Pinpoint the cell where the given text exists, returning its (X, Y) midpoint coordinate. 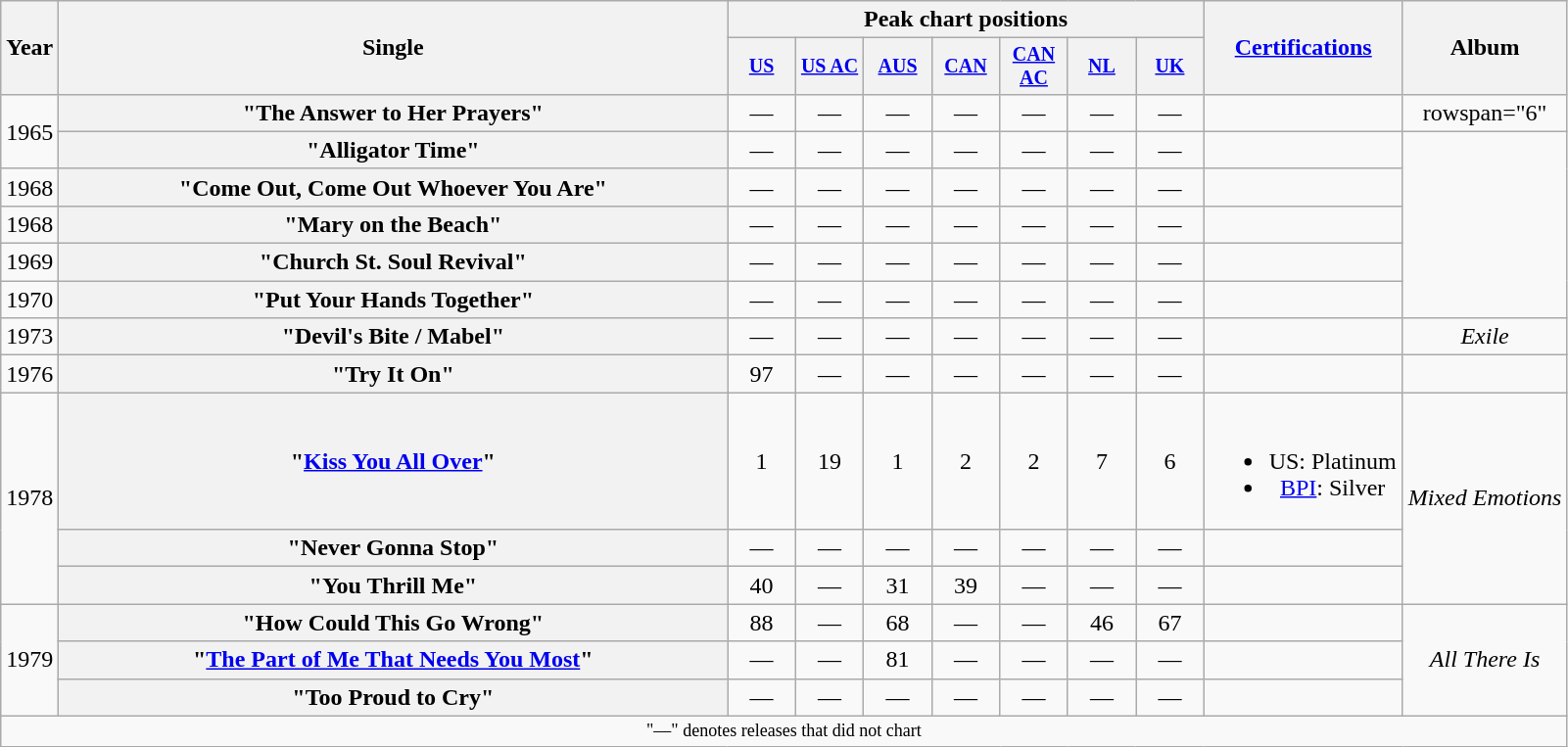
US AC (829, 67)
39 (966, 585)
81 (897, 660)
US (762, 67)
1969 (29, 262)
6 (1169, 461)
7 (1101, 461)
97 (762, 374)
46 (1101, 623)
"Never Gonna Stop" (394, 548)
Certifications (1303, 48)
rowspan="6" (1485, 113)
US: PlatinumBPI: Silver (1303, 461)
"Too Proud to Cry" (394, 697)
Year (29, 48)
"Try It On" (394, 374)
"Come Out, Come Out Whoever You Are" (394, 187)
Peak chart positions (966, 20)
"You Thrill Me" (394, 585)
"Church St. Soul Revival" (394, 262)
"Put Your Hands Together" (394, 300)
AUS (897, 67)
40 (762, 585)
Mixed Emotions (1485, 498)
19 (829, 461)
Single (394, 48)
"The Part of Me That Needs You Most" (394, 660)
1976 (29, 374)
All There Is (1485, 660)
"The Answer to Her Prayers" (394, 113)
CAN (966, 67)
Album (1485, 48)
1978 (29, 498)
88 (762, 623)
CAN AC (1034, 67)
UK (1169, 67)
"Kiss You All Over" (394, 461)
"—" denotes releases that did not chart (784, 730)
"Mary on the Beach" (394, 224)
1970 (29, 300)
31 (897, 585)
1973 (29, 337)
"How Could This Go Wrong" (394, 623)
"Devil's Bite / Mabel" (394, 337)
"Alligator Time" (394, 150)
68 (897, 623)
1965 (29, 131)
Exile (1485, 337)
NL (1101, 67)
67 (1169, 623)
1979 (29, 660)
